Find where the given text appears and provide that cell's center as [x, y] coordinate. 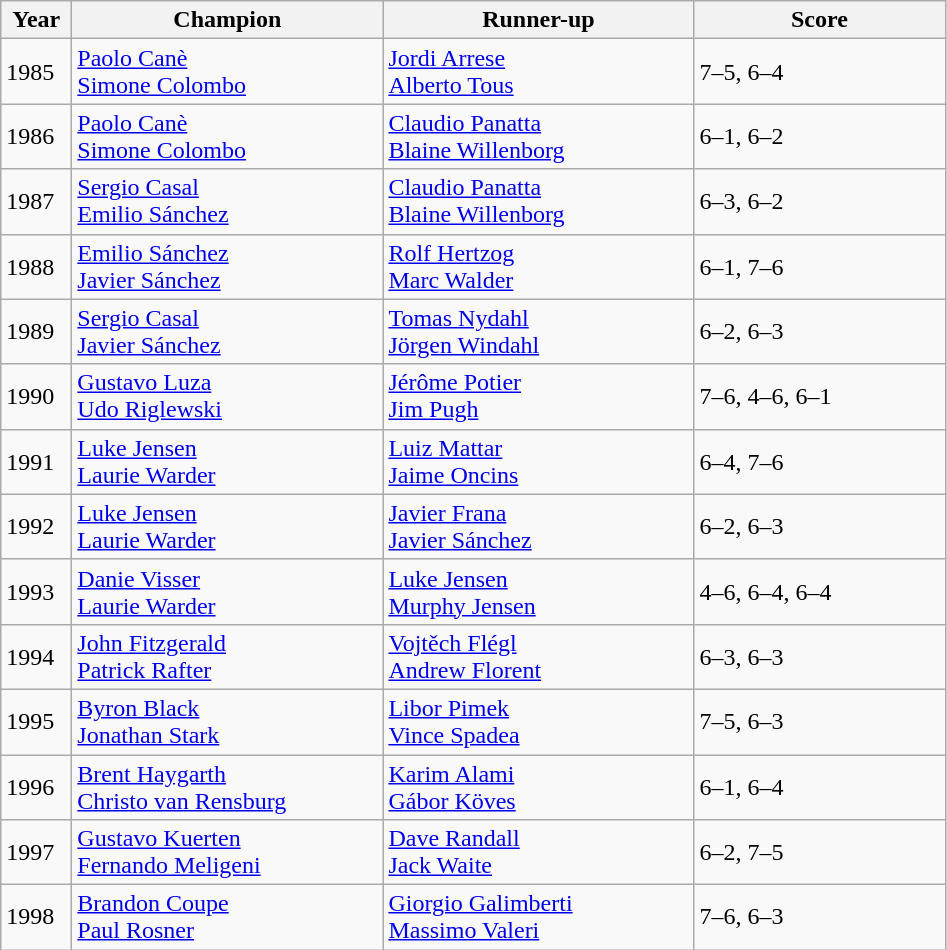
Vojtěch Flégl Andrew Florent [538, 656]
7–6, 4–6, 6–1 [820, 396]
1987 [36, 202]
Champion [228, 20]
1991 [36, 462]
Libor Pimek Vince Spadea [538, 722]
1992 [36, 526]
Tomas Nydahl Jörgen Windahl [538, 332]
1998 [36, 918]
1995 [36, 722]
7–5, 6–4 [820, 72]
4–6, 6–4, 6–4 [820, 592]
Javier Frana Javier Sánchez [538, 526]
Gustavo Kuerten Fernando Meligeni [228, 852]
Karim Alami Gábor Köves [538, 786]
6–3, 6–3 [820, 656]
Jordi Arrese Alberto Tous [538, 72]
1993 [36, 592]
1985 [36, 72]
John Fitzgerald Patrick Rafter [228, 656]
Runner-up [538, 20]
1989 [36, 332]
6–1, 6–2 [820, 136]
Score [820, 20]
Brent Haygarth Christo van Rensburg [228, 786]
6–4, 7–6 [820, 462]
1996 [36, 786]
Luke Jensen Murphy Jensen [538, 592]
Brandon Coupe Paul Rosner [228, 918]
Danie Visser Laurie Warder [228, 592]
Year [36, 20]
1988 [36, 266]
1997 [36, 852]
6–1, 7–6 [820, 266]
6–3, 6–2 [820, 202]
Sergio Casal Emilio Sánchez [228, 202]
6–2, 7–5 [820, 852]
Dave Randall Jack Waite [538, 852]
1994 [36, 656]
Jérôme Potier Jim Pugh [538, 396]
1986 [36, 136]
Byron Black Jonathan Stark [228, 722]
7–5, 6–3 [820, 722]
Rolf Hertzog Marc Walder [538, 266]
1990 [36, 396]
7–6, 6–3 [820, 918]
6–1, 6–4 [820, 786]
Luiz Mattar Jaime Oncins [538, 462]
Gustavo Luza Udo Riglewski [228, 396]
Emilio Sánchez Javier Sánchez [228, 266]
Sergio Casal Javier Sánchez [228, 332]
Giorgio Galimberti Massimo Valeri [538, 918]
